Locate the cell with the specified text and output its (X, Y) center coordinate. 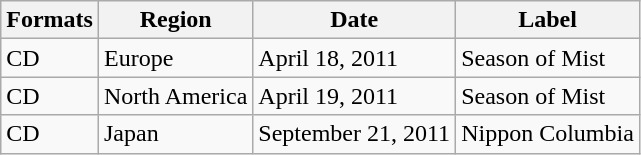
April 18, 2011 (354, 58)
Formats (50, 20)
Europe (175, 58)
Japan (175, 134)
Nippon Columbia (548, 134)
Date (354, 20)
North America (175, 96)
September 21, 2011 (354, 134)
Region (175, 20)
April 19, 2011 (354, 96)
Label (548, 20)
